Output the (x, y) coordinate of the center of the cell containing the given text.  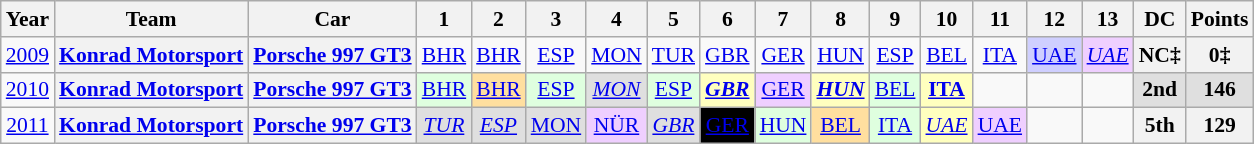
2nd (1160, 90)
Team (151, 19)
12 (1054, 19)
129 (1220, 126)
9 (896, 19)
Car (332, 19)
0‡ (1220, 55)
2011 (28, 126)
NC‡ (1160, 55)
13 (1108, 19)
NÜR (616, 126)
5 (674, 19)
146 (1220, 90)
8 (840, 19)
5th (1160, 126)
3 (556, 19)
Year (28, 19)
2010 (28, 90)
11 (1000, 19)
4 (616, 19)
1 (444, 19)
7 (784, 19)
2 (498, 19)
10 (946, 19)
Points (1220, 19)
6 (728, 19)
DC (1160, 19)
2009 (28, 55)
